Find where the given text appears and provide that cell's center as (X, Y) coordinate. 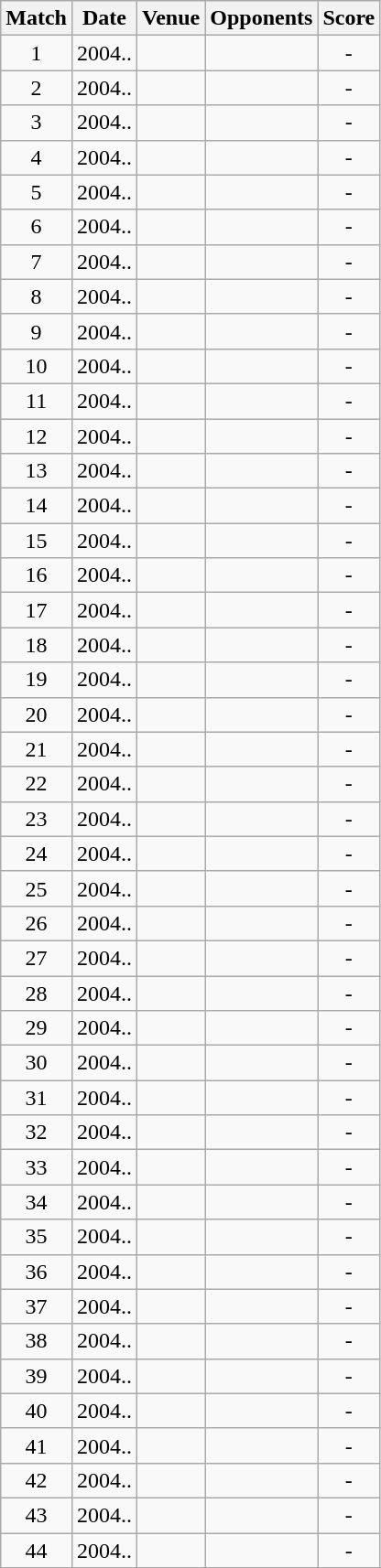
28 (37, 993)
23 (37, 819)
17 (37, 610)
26 (37, 923)
4 (37, 157)
44 (37, 1551)
Date (104, 18)
32 (37, 1133)
25 (37, 888)
2 (37, 88)
1 (37, 53)
43 (37, 1515)
Match (37, 18)
Opponents (262, 18)
14 (37, 506)
10 (37, 366)
35 (37, 1237)
33 (37, 1167)
24 (37, 854)
40 (37, 1411)
5 (37, 192)
6 (37, 227)
Score (349, 18)
38 (37, 1341)
7 (37, 262)
13 (37, 471)
Venue (171, 18)
20 (37, 714)
37 (37, 1306)
29 (37, 1028)
19 (37, 680)
8 (37, 296)
42 (37, 1480)
11 (37, 401)
21 (37, 749)
36 (37, 1272)
18 (37, 645)
31 (37, 1098)
27 (37, 958)
16 (37, 575)
22 (37, 784)
12 (37, 436)
41 (37, 1445)
15 (37, 541)
9 (37, 331)
3 (37, 123)
39 (37, 1376)
30 (37, 1063)
34 (37, 1202)
